Capture the cell that displays the provided text and extract its [X, Y] central coordinate. 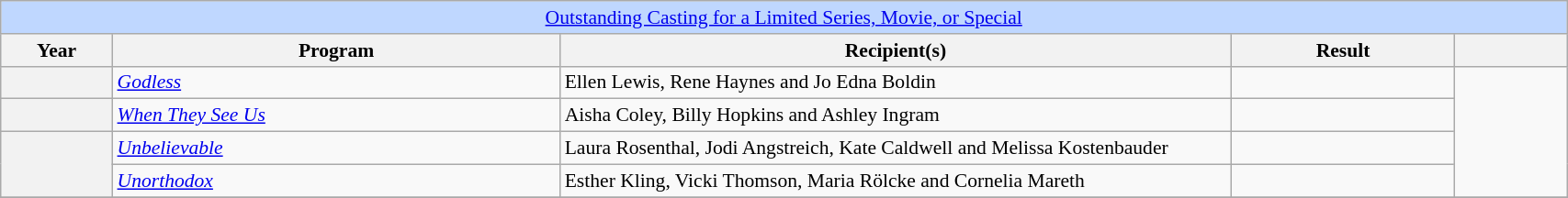
Outstanding Casting for a Limited Series, Movie, or Special [784, 17]
Program [336, 50]
Aisha Coley, Billy Hopkins and Ashley Ingram [897, 115]
Unbelievable [336, 148]
Esther Kling, Vicki Thomson, Maria Rölcke and Cornelia Mareth [897, 181]
Recipient(s) [897, 50]
Year [57, 50]
Result [1343, 50]
Laura Rosenthal, Jodi Angstreich, Kate Caldwell and Melissa Kostenbauder [897, 148]
When They See Us [336, 115]
Unorthodox [336, 181]
Godless [336, 82]
Ellen Lewis, Rene Haynes and Jo Edna Boldin [897, 82]
